Identify which cell holds the provided text, then report its [x, y] central coordinate. 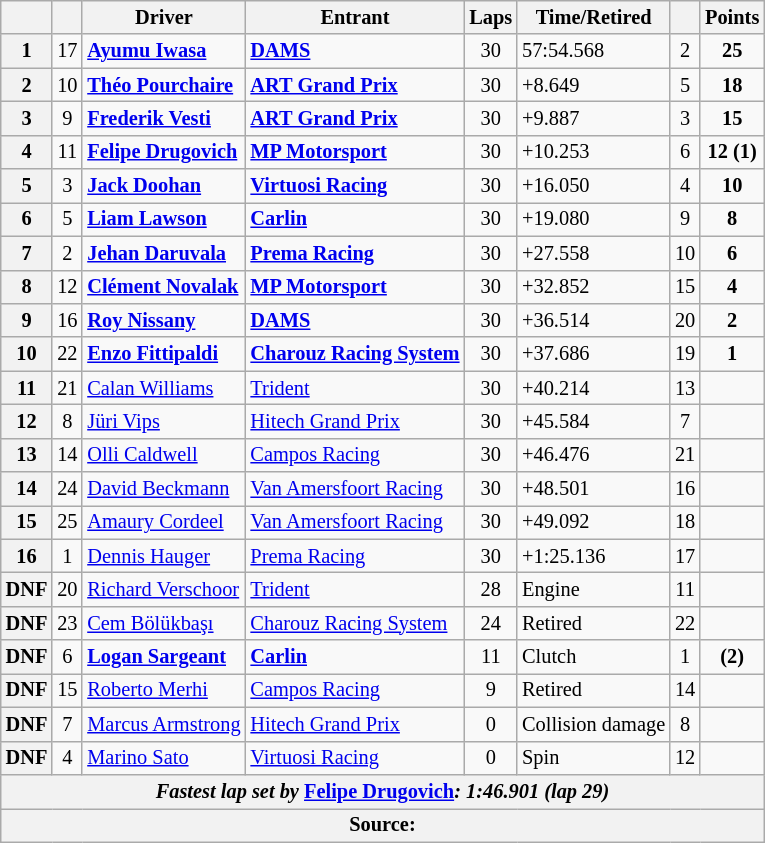
Spin [594, 758]
Logan Sargeant [164, 657]
Points [732, 17]
19 [685, 354]
Fastest lap set by Felipe Drugovich: 1:46.901 (lap 29) [382, 791]
+10.253 [594, 152]
Entrant [356, 17]
+40.214 [594, 388]
+32.852 [594, 287]
12 (1) [732, 152]
Jüri Vips [164, 421]
+45.584 [594, 421]
+36.514 [594, 320]
Dennis Hauger [164, 556]
57:54.568 [594, 51]
Clément Novalak [164, 287]
Clutch [594, 657]
+1:25.136 [594, 556]
+16.050 [594, 186]
Cem Bölükbaşı [164, 623]
+8.649 [594, 85]
+46.476 [594, 455]
Felipe Drugovich [164, 152]
Olli Caldwell [164, 455]
Enzo Fittipaldi [164, 354]
Liam Lawson [164, 219]
Roberto Merhi [164, 690]
Calan Williams [164, 388]
Richard Verschoor [164, 589]
Time/Retired [594, 17]
Laps [490, 17]
Jehan Daruvala [164, 253]
Marcus Armstrong [164, 724]
28 [490, 589]
Driver [164, 17]
+19.080 [594, 219]
Amaury Cordeel [164, 522]
Théo Pourchaire [164, 85]
Source: [382, 825]
(2) [732, 657]
+27.558 [594, 253]
+49.092 [594, 522]
+9.887 [594, 118]
23 [67, 623]
+48.501 [594, 489]
Collision damage [594, 724]
Roy Nissany [164, 320]
Ayumu Iwasa [164, 51]
Marino Sato [164, 758]
+37.686 [594, 354]
David Beckmann [164, 489]
Frederik Vesti [164, 118]
Jack Doohan [164, 186]
Engine [594, 589]
